Find where the given text appears and provide that cell's center as [x, y] coordinate. 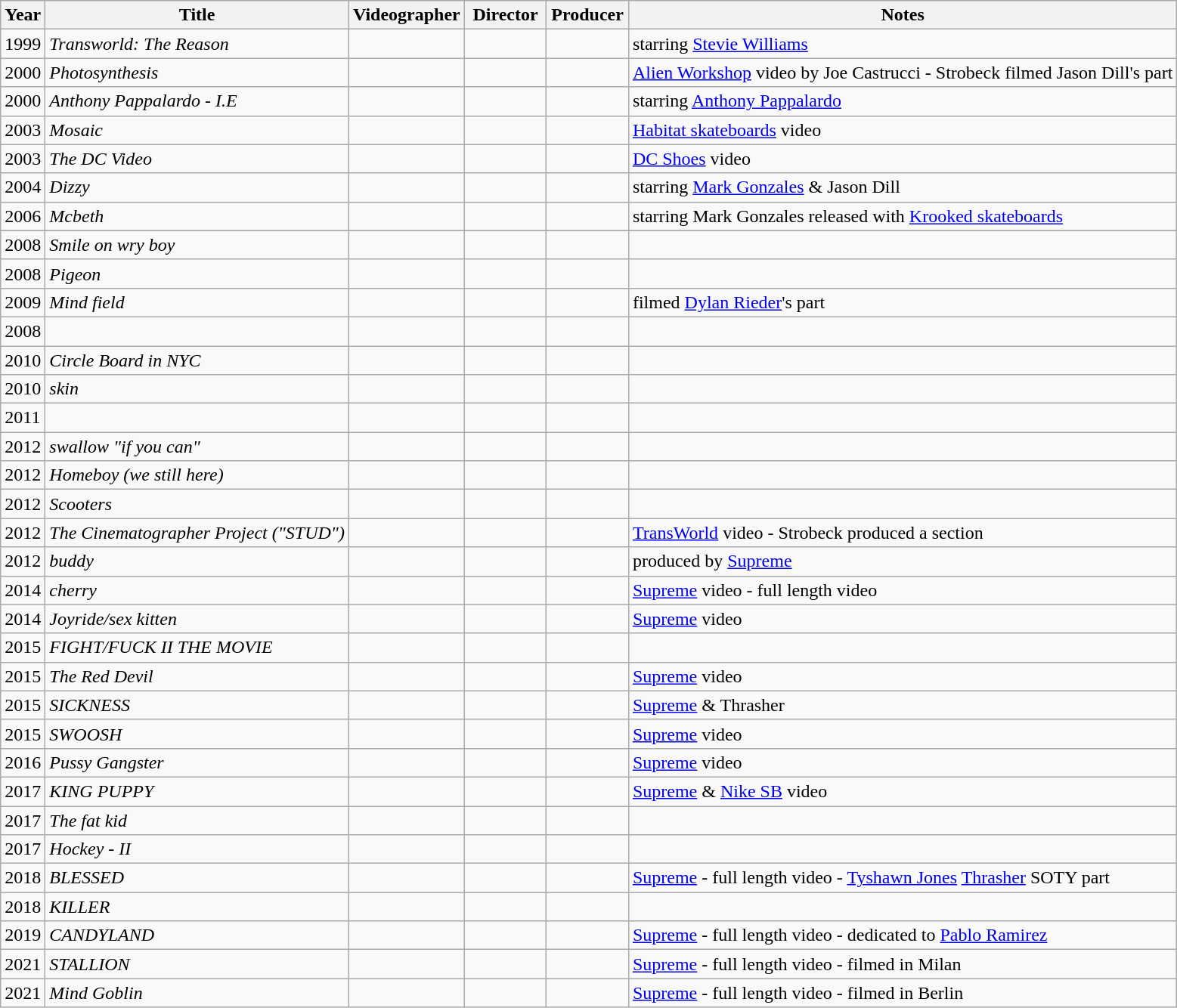
buddy [197, 561]
2011 [23, 418]
Supreme - full length video - dedicated to Pablo Ramirez [903, 935]
swallow "if you can" [197, 447]
Hockey - II [197, 849]
KILLER [197, 907]
Mind Goblin [197, 993]
Videographer [407, 15]
2019 [23, 935]
DC Shoes video [903, 159]
2004 [23, 187]
cherry [197, 590]
Mind field [197, 302]
skin [197, 389]
2016 [23, 762]
CANDYLAND [197, 935]
starring Stevie Williams [903, 44]
Supreme - full length video - filmed in Milan [903, 964]
Supreme video - full length video [903, 590]
Dizzy [197, 187]
Producer [588, 15]
Alien Workshop video by Joe Castrucci - Strobeck filmed Jason Dill's part [903, 73]
Circle Board in NYC [197, 360]
TransWorld video - Strobeck produced a section [903, 533]
The DC Video [197, 159]
starring Anthony Pappalardo [903, 101]
2009 [23, 302]
The Red Devil [197, 676]
Supreme & Nike SB video [903, 791]
starring Mark Gonzales & Jason Dill [903, 187]
Mcbeth [197, 216]
Joyride/sex kitten [197, 619]
Transworld: The Reason [197, 44]
Photosynthesis [197, 73]
Habitat skateboards video [903, 130]
STALLION [197, 964]
Homeboy (we still here) [197, 475]
Pussy Gangster [197, 762]
Year [23, 15]
SWOOSH [197, 734]
starring Mark Gonzales released with Krooked skateboards [903, 216]
filmed Dylan Rieder's part [903, 302]
1999 [23, 44]
Supreme - full length video - filmed in Berlin [903, 993]
The Cinematographer Project ("STUD") [197, 533]
Director [505, 15]
SICKNESS [197, 705]
KING PUPPY [197, 791]
Supreme & Thrasher [903, 705]
Scooters [197, 504]
FIGHT/FUCK II THE MOVIE [197, 648]
BLESSED [197, 878]
Title [197, 15]
Supreme - full length video - Tyshawn Jones Thrasher SOTY part [903, 878]
Mosaic [197, 130]
Notes [903, 15]
produced by Supreme [903, 561]
Pigeon [197, 274]
Smile on wry boy [197, 245]
2006 [23, 216]
The fat kid [197, 820]
Anthony Pappalardo - I.E [197, 101]
